Provide the [x, y] coordinate of the cell's center where the given text is located.  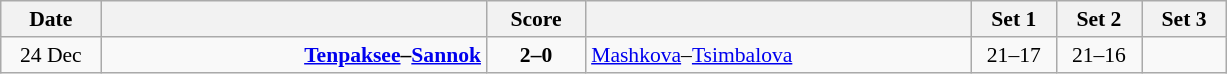
Mashkova–Tsimbalova [778, 55]
21–17 [1014, 55]
Tenpaksee–Sannok [294, 55]
Score [536, 19]
21–16 [1098, 55]
24 Dec [51, 55]
Set 3 [1184, 19]
Date [51, 19]
Set 1 [1014, 19]
2–0 [536, 55]
Set 2 [1098, 19]
